For the text-containing cell, return its midpoint in [x, y] coordinate format. 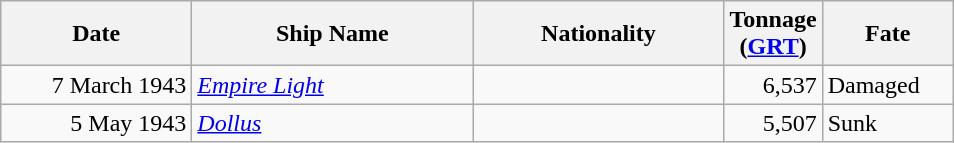
Date [96, 34]
5,507 [773, 123]
Nationality [598, 34]
Dollus [332, 123]
Damaged [888, 85]
5 May 1943 [96, 123]
Empire Light [332, 85]
Fate [888, 34]
Tonnage(GRT) [773, 34]
Sunk [888, 123]
7 March 1943 [96, 85]
Ship Name [332, 34]
6,537 [773, 85]
